Provide the [X, Y] coordinate of the cell's center where the given text is located.  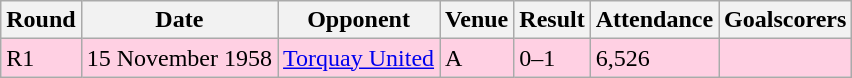
0–1 [552, 58]
6,526 [654, 58]
Goalscorers [786, 20]
15 November 1958 [179, 58]
Torquay United [359, 58]
Venue [477, 20]
Round [41, 20]
R1 [41, 58]
Opponent [359, 20]
Date [179, 20]
Result [552, 20]
Attendance [654, 20]
A [477, 58]
